Scan for the cell matching the given text and deliver its [X, Y] coordinate at center. 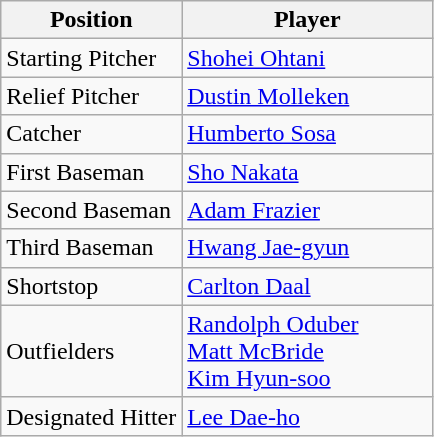
Shortstop [92, 286]
Catcher [92, 134]
Outfielders [92, 351]
Shohei Ohtani [308, 58]
Player [308, 20]
Relief Pitcher [92, 96]
Humberto Sosa [308, 134]
Starting Pitcher [92, 58]
Designated Hitter [92, 416]
Dustin Molleken [308, 96]
Adam Frazier [308, 210]
Sho Nakata [308, 172]
Carlton Daal [308, 286]
Hwang Jae-gyun [308, 248]
Position [92, 20]
Third Baseman [92, 248]
First Baseman [92, 172]
Lee Dae-ho [308, 416]
Randolph Oduber Matt McBride Kim Hyun-soo [308, 351]
Second Baseman [92, 210]
